Capture the cell that displays the provided text and extract its (X, Y) central coordinate. 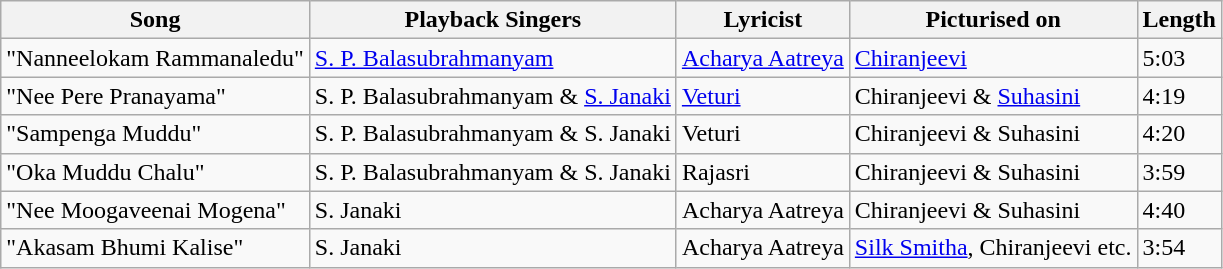
Lyricist (762, 20)
3:54 (1179, 248)
5:03 (1179, 58)
"Sampenga Muddu" (156, 134)
Song (156, 20)
"Nee Pere Pranayama" (156, 96)
Length (1179, 20)
S. P. Balasubrahmanyam (492, 58)
"Nanneelokam Rammanaledu" (156, 58)
4:20 (1179, 134)
"Akasam Bhumi Kalise" (156, 248)
Chiranjeevi (993, 58)
Rajasri (762, 172)
4:19 (1179, 96)
3:59 (1179, 172)
"Nee Moogaveenai Mogena" (156, 210)
Silk Smitha, Chiranjeevi etc. (993, 248)
"Oka Muddu Chalu" (156, 172)
Playback Singers (492, 20)
Picturised on (993, 20)
4:40 (1179, 210)
